Output the (X, Y) coordinate of the center of the cell containing the given text.  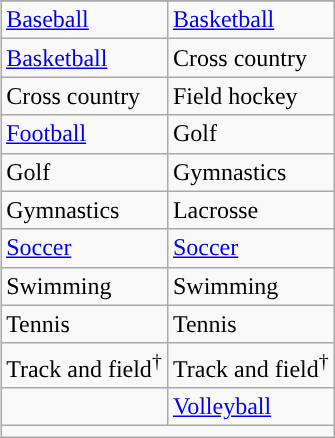
Baseball (84, 20)
Football (84, 134)
Volleyball (250, 407)
Lacrosse (250, 210)
Field hockey (250, 96)
